Pinpoint the cell where the given text exists, returning its [X, Y] midpoint coordinate. 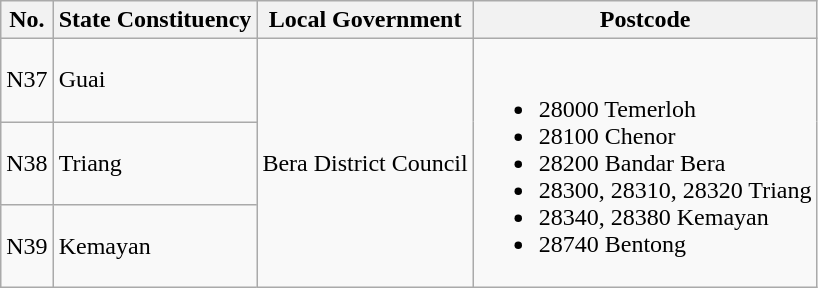
Guai [155, 80]
State Constituency [155, 20]
N37 [27, 80]
N38 [27, 164]
No. [27, 20]
28000 Temerloh28100 Chenor28200 Bandar Bera28300, 28310, 28320 Triang28340, 28380 Kemayan28740 Bentong [645, 163]
Kemayan [155, 246]
Triang [155, 164]
Local Government [365, 20]
Bera District Council [365, 163]
N39 [27, 246]
Postcode [645, 20]
